Return the [x, y] coordinate for the center point of the cell that contains the specified text.  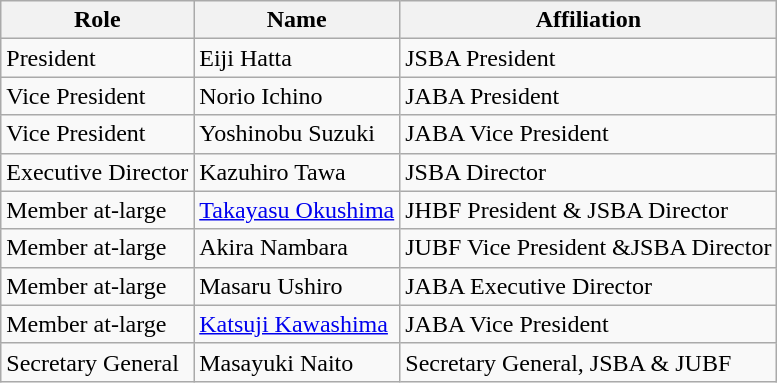
JABA President [588, 96]
JABA Executive Director [588, 286]
Katsuji Kawashima [297, 324]
Secretary General, JSBA & JUBF [588, 362]
President [98, 58]
Name [297, 20]
Masayuki Naito [297, 362]
Executive Director [98, 172]
JHBF President & JSBA Director [588, 210]
JSBA Director [588, 172]
JSBA President [588, 58]
Role [98, 20]
Eiji Hatta [297, 58]
Affiliation [588, 20]
Norio Ichino [297, 96]
Secretary General [98, 362]
Akira Nambara [297, 248]
JUBF Vice President &JSBA Director [588, 248]
Kazuhiro Tawa [297, 172]
Takayasu Okushima [297, 210]
Masaru Ushiro [297, 286]
Yoshinobu Suzuki [297, 134]
